Detect which cell encompasses the target text, then output its [X, Y] center coordinate. 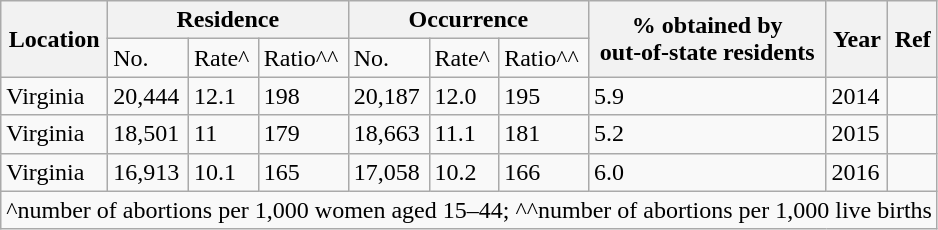
11.1 [464, 134]
179 [303, 134]
181 [544, 134]
10.2 [464, 172]
Occurrence [468, 20]
Residence [228, 20]
12.1 [224, 96]
195 [544, 96]
2016 [857, 172]
16,913 [148, 172]
^number of abortions per 1,000 women aged 15–44; ^^number of abortions per 1,000 live births [470, 210]
Year [857, 39]
2015 [857, 134]
20,444 [148, 96]
5.2 [708, 134]
17,058 [388, 172]
165 [303, 172]
11 [224, 134]
2014 [857, 96]
12.0 [464, 96]
198 [303, 96]
10.1 [224, 172]
% obtained byout-of-state residents [708, 39]
6.0 [708, 172]
5.9 [708, 96]
18,663 [388, 134]
20,187 [388, 96]
Ref [913, 39]
18,501 [148, 134]
166 [544, 172]
Location [54, 39]
